Locate the cell with the specified text and output its [X, Y] center coordinate. 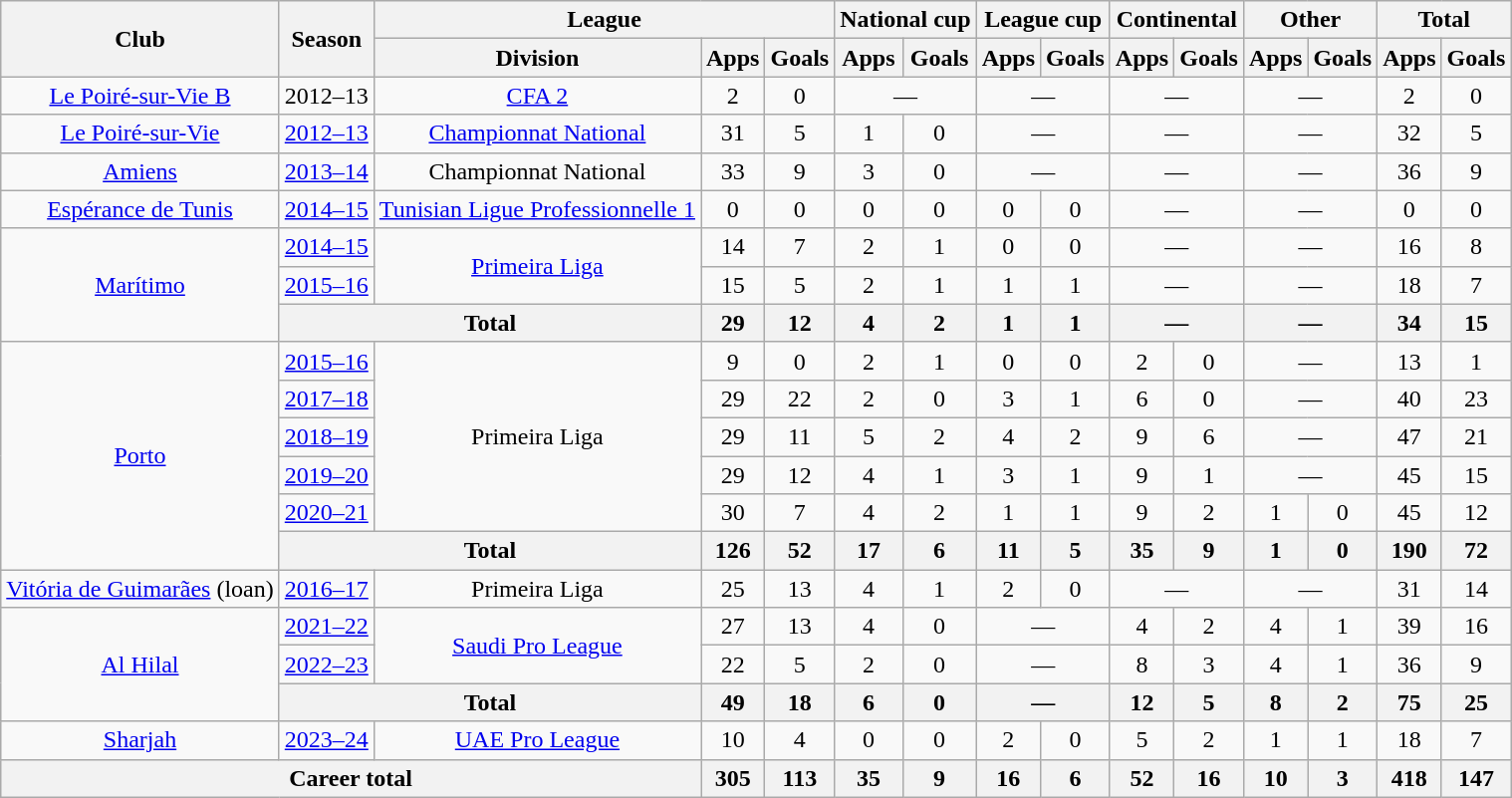
30 [733, 513]
33 [733, 171]
Career total [351, 778]
Amiens [140, 171]
2013–14 [327, 171]
27 [733, 627]
CFA 2 [537, 96]
Continental [1176, 20]
49 [733, 702]
39 [1409, 627]
21 [1476, 436]
34 [1409, 323]
Marítimo [140, 285]
Porto [140, 455]
Sharjah [140, 740]
Other [1310, 20]
League cup [1043, 20]
23 [1476, 399]
126 [733, 551]
National cup [905, 20]
Vitória de Guimarães (loan) [140, 589]
2023–24 [327, 740]
190 [1409, 551]
Season [327, 39]
47 [1409, 436]
305 [733, 778]
418 [1409, 778]
Tunisian Ligue Professionnelle 1 [537, 209]
Le Poiré-sur-Vie B [140, 96]
Espérance de Tunis [140, 209]
17 [869, 551]
2019–20 [327, 475]
League [604, 20]
2016–17 [327, 589]
2021–22 [327, 627]
2020–21 [327, 513]
Le Poiré-sur-Vie [140, 133]
147 [1476, 778]
32 [1409, 133]
75 [1409, 702]
UAE Pro League [537, 740]
40 [1409, 399]
Saudi Pro League [537, 646]
Division [537, 58]
2018–19 [327, 436]
Club [140, 39]
2017–18 [327, 399]
Al Hilal [140, 665]
72 [1476, 551]
2022–23 [327, 665]
113 [800, 778]
